For the text-containing cell, return its midpoint in (x, y) coordinate format. 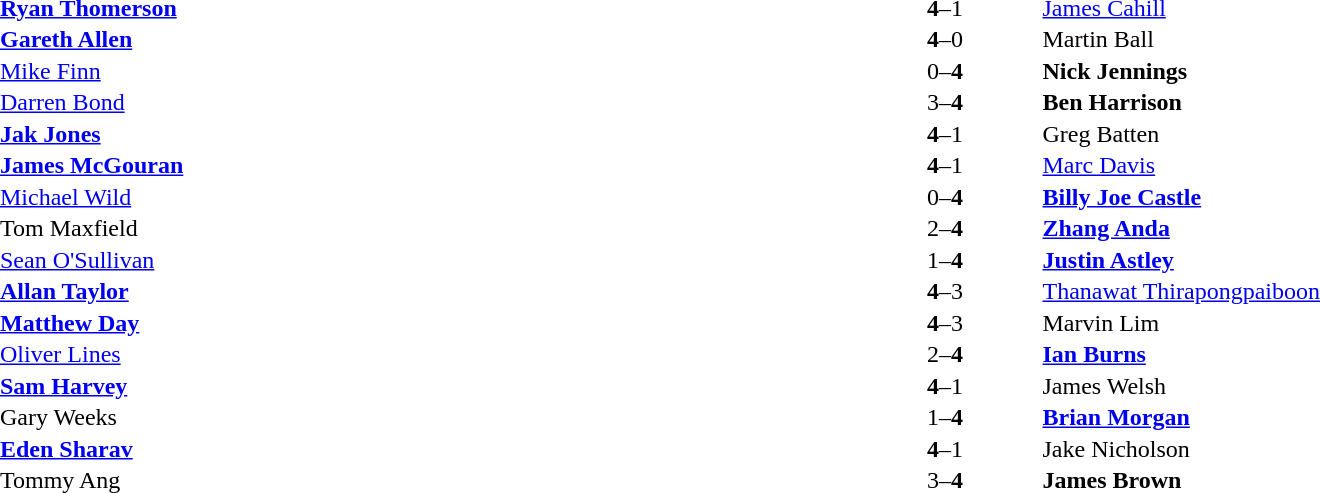
3–4 (944, 103)
4–0 (944, 39)
